Determine the [x, y] coordinate at the center of the cell enclosing the given text.  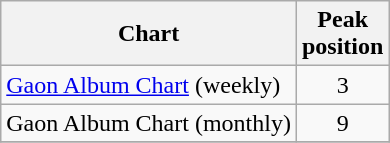
Gaon Album Chart (weekly) [149, 85]
9 [342, 123]
Peakposition [342, 34]
Gaon Album Chart (monthly) [149, 123]
3 [342, 85]
Chart [149, 34]
